Output the (x, y) coordinate of the center of the cell containing the given text.  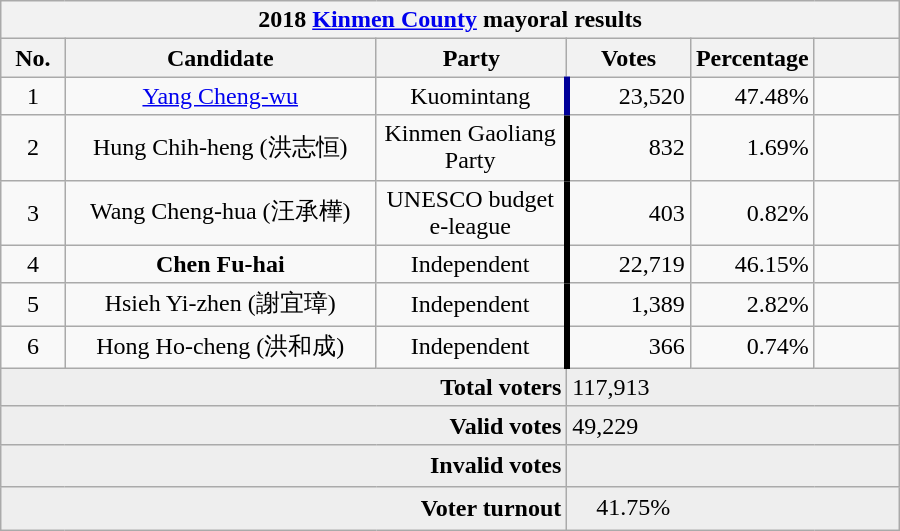
Kuomintang (472, 96)
1.69% (752, 148)
Candidate (220, 58)
47.48% (752, 96)
0.74% (752, 348)
4 (33, 264)
Votes (629, 58)
0.82% (752, 212)
No. (33, 58)
46.15% (752, 264)
1,389 (629, 304)
Hsieh Yi-zhen (謝宜璋) (220, 304)
Voter turnout (284, 508)
Invalid votes (284, 466)
Percentage (752, 58)
2.82% (752, 304)
UNESCO budget e-league (472, 212)
Wang Cheng-hua (汪承樺) (220, 212)
832 (629, 148)
Hong Ho-cheng (洪和成) (220, 348)
Yang Cheng-wu (220, 96)
3 (33, 212)
23,520 (629, 96)
2018 Kinmen County mayoral results (450, 20)
49,229 (733, 425)
2 (33, 148)
Valid votes (284, 425)
117,913 (733, 387)
366 (629, 348)
41.75% (733, 508)
Party (472, 58)
Hung Chih-heng (洪志恒) (220, 148)
Total voters (284, 387)
Kinmen Gaoliang Party (472, 148)
6 (33, 348)
22,719 (629, 264)
403 (629, 212)
1 (33, 96)
5 (33, 304)
Chen Fu-hai (220, 264)
